Search for the cell housing the specified text and yield its [x, y] center coordinate. 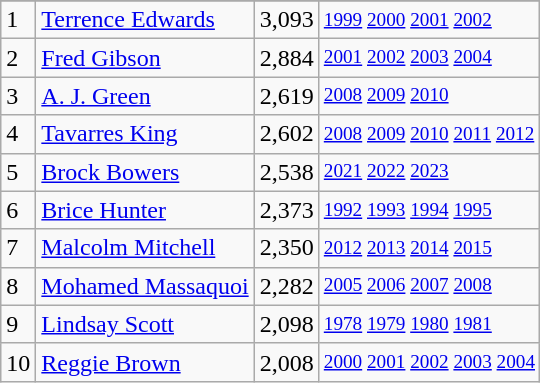
2,008 [286, 362]
Reggie Brown [145, 362]
2,538 [286, 172]
2,884 [286, 58]
2008 2009 2010 2011 2012 [429, 134]
2,602 [286, 134]
1978 1979 1980 1981 [429, 324]
2,098 [286, 324]
3 [18, 96]
1999 2000 2001 2002 [429, 20]
10 [18, 362]
Mohamed Massaquoi [145, 286]
2021 2022 2023 [429, 172]
2 [18, 58]
2,619 [286, 96]
2,373 [286, 210]
Brice Hunter [145, 210]
Terrence Edwards [145, 20]
3,093 [286, 20]
Brock Bowers [145, 172]
7 [18, 248]
2005 2006 2007 2008 [429, 286]
9 [18, 324]
2008 2009 2010 [429, 96]
A. J. Green [145, 96]
5 [18, 172]
Malcolm Mitchell [145, 248]
2000 2001 2002 2003 2004 [429, 362]
1 [18, 20]
2,350 [286, 248]
Lindsay Scott [145, 324]
2,282 [286, 286]
2012 2013 2014 2015 [429, 248]
2001 2002 2003 2004 [429, 58]
6 [18, 210]
8 [18, 286]
1992 1993 1994 1995 [429, 210]
4 [18, 134]
Tavarres King [145, 134]
Fred Gibson [145, 58]
